Provide the [X, Y] coordinate of the cell's center where the given text is located.  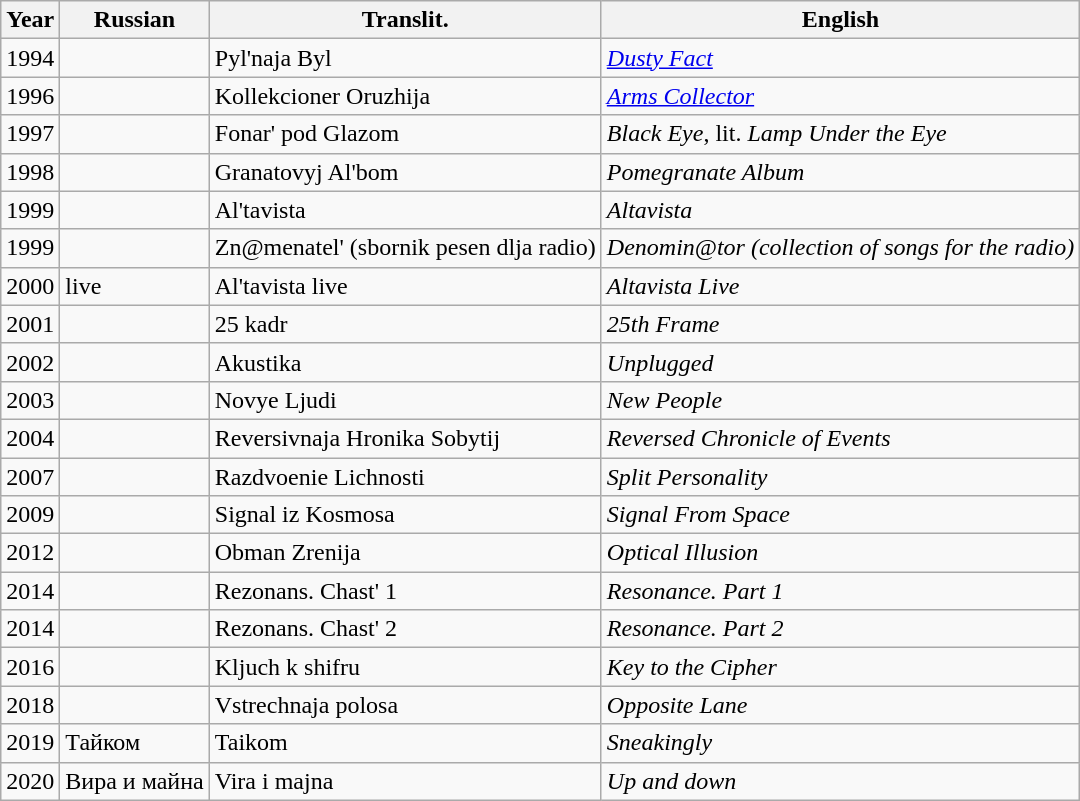
1994 [30, 58]
Altavista [840, 210]
2019 [30, 743]
25 kadr [405, 324]
1998 [30, 172]
Resonance. Part 2 [840, 629]
Black Eye, lit. Lamp Under the Eye [840, 134]
Fonar' pod Glazom [405, 134]
Vstrechnaja polosa [405, 705]
2003 [30, 400]
Akustika [405, 362]
Arms Collector [840, 96]
Up and down [840, 781]
Kollekcioner Oruzhija [405, 96]
2004 [30, 438]
25th Frame [840, 324]
2018 [30, 705]
Dusty Fact [840, 58]
Reversed Chronicle of Events [840, 438]
Pomegranate Album [840, 172]
Razdvoenie Lichnosti [405, 477]
Altavista Live [840, 286]
Signal From Space [840, 515]
Sneakingly [840, 743]
Тайком [134, 743]
Rezonans. Chast' 1 [405, 591]
Novye Ljudi [405, 400]
2001 [30, 324]
Obman Zrenija [405, 553]
2016 [30, 667]
Optical Illusion [840, 553]
Key to the Cipher [840, 667]
Вира и майна [134, 781]
Reversivnaja Hronika Sobytij [405, 438]
1996 [30, 96]
Opposite Lane [840, 705]
New People [840, 400]
Russian [134, 20]
Resonance. Part 1 [840, 591]
Translit. [405, 20]
Split Personality [840, 477]
2012 [30, 553]
1997 [30, 134]
Granatovyj Al'bom [405, 172]
Rezonans. Chast' 2 [405, 629]
Year [30, 20]
Taikom [405, 743]
Pyl'naja Byl [405, 58]
English [840, 20]
2020 [30, 781]
live [134, 286]
Denomin@tor (collection of songs for the radio) [840, 248]
Al'tavista [405, 210]
2000 [30, 286]
Vira i majna [405, 781]
2009 [30, 515]
Al'tavista live [405, 286]
Zn@menatel' (sbornik pesen dlja radio) [405, 248]
Signal iz Kosmosa [405, 515]
2007 [30, 477]
Kljuch k shifru [405, 667]
Unplugged [840, 362]
2002 [30, 362]
